Output the [x, y] coordinate of the center of the cell containing the given text.  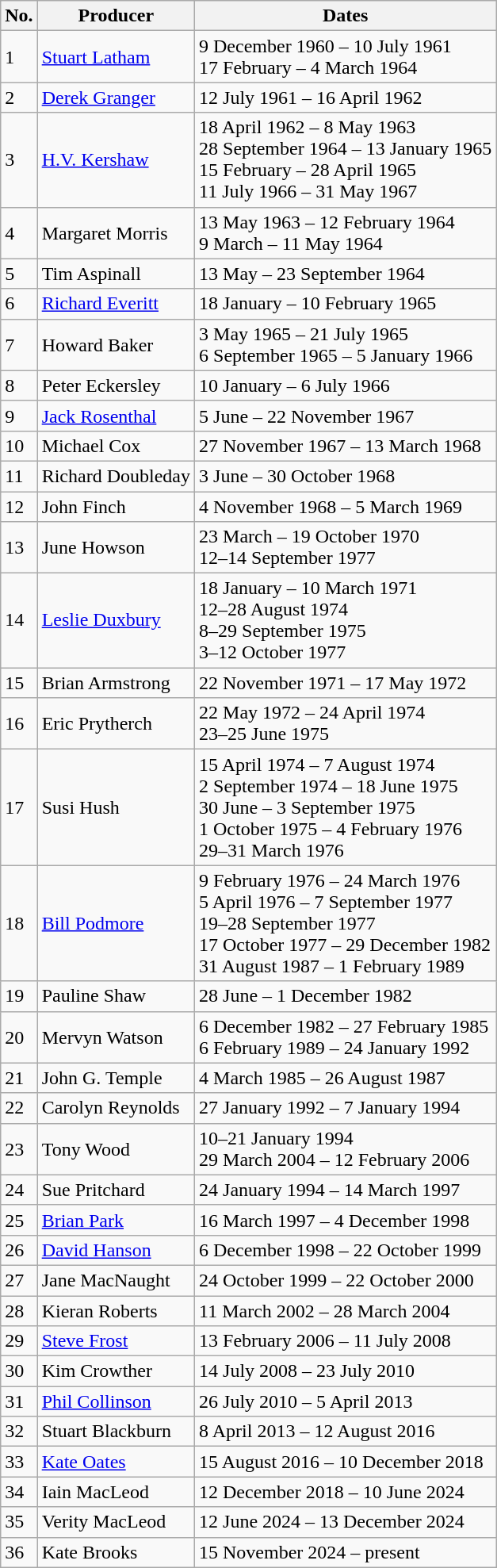
John Finch [116, 507]
27 [19, 1280]
22 November 1971 – 17 May 1972 [346, 683]
David Hanson [116, 1250]
11 March 2002 – 28 March 2004 [346, 1311]
21 [19, 1078]
Eric Prytherch [116, 723]
Margaret Morris [116, 233]
10 January – 6 July 1966 [346, 385]
15 August 2016 – 10 December 2018 [346, 1462]
Verity MacLeod [116, 1522]
15 [19, 683]
4 November 1968 – 5 March 1969 [346, 507]
Michael Cox [116, 446]
Brian Armstrong [116, 683]
33 [19, 1462]
6 [19, 304]
5 June – 22 November 1967 [346, 416]
8 April 2013 – 12 August 2016 [346, 1432]
5 [19, 274]
8 [19, 385]
22 [19, 1108]
18 January – 10 March 1971 12–28 August 19748–29 September 19753–12 October 1977 [346, 620]
12 [19, 507]
23 [19, 1148]
14 July 2008 – 23 July 2010 [346, 1371]
John G. Temple [116, 1078]
Jane MacNaught [116, 1280]
14 [19, 620]
3 June – 30 October 1968 [346, 476]
17 [19, 807]
6 December 1982 – 27 February 19856 February 1989 – 24 January 1992 [346, 1037]
30 [19, 1371]
Leslie Duxbury [116, 620]
13 May – 23 September 1964 [346, 274]
24 October 1999 – 22 October 2000 [346, 1280]
Richard Everitt [116, 304]
3 [19, 160]
32 [19, 1432]
25 [19, 1220]
4 March 1985 – 26 August 1987 [346, 1078]
Stuart Latham [116, 57]
31 [19, 1401]
Carolyn Reynolds [116, 1108]
Kim Crowther [116, 1371]
23 March – 19 October 197012–14 September 1977 [346, 547]
16 March 1997 – 4 December 1998 [346, 1220]
28 June – 1 December 1982 [346, 996]
18 January – 10 February 1965 [346, 304]
15 April 1974 – 7 August 1974 2 September 1974 – 18 June 1975 30 June – 3 September 1975 1 October 1975 – 4 February 1976 29–31 March 1976 [346, 807]
9 February 1976 – 24 March 1976 5 April 1976 – 7 September 197719–28 September 197717 October 1977 – 29 December 198231 August 1987 – 1 February 1989 [346, 923]
16 [19, 723]
4 [19, 233]
1 [19, 57]
13 February 2006 – 11 July 2008 [346, 1341]
9 December 1960 – 10 July 1961 17 February – 4 March 1964 [346, 57]
Brian Park [116, 1220]
34 [19, 1492]
36 [19, 1552]
Howard Baker [116, 344]
Iain MacLeod [116, 1492]
26 [19, 1250]
Susi Hush [116, 807]
Kate Brooks [116, 1552]
13 [19, 547]
18 April 1962 – 8 May 1963 28 September 1964 – 13 January 1965 15 February – 28 April 1965 11 July 1966 – 31 May 1967 [346, 160]
Kate Oates [116, 1462]
11 [19, 476]
26 July 2010 – 5 April 2013 [346, 1401]
28 [19, 1311]
9 [19, 416]
Jack Rosenthal [116, 416]
24 [19, 1190]
Stuart Blackburn [116, 1432]
Sue Pritchard [116, 1190]
12 July 1961 – 16 April 1962 [346, 98]
27 January 1992 – 7 January 1994 [346, 1108]
Richard Doubleday [116, 476]
18 [19, 923]
Steve Frost [116, 1341]
12 December 2018 – 10 June 2024 [346, 1492]
2 [19, 98]
10–21 January 199429 March 2004 – 12 February 2006 [346, 1148]
H.V. Kershaw [116, 160]
27 November 1967 – 13 March 1968 [346, 446]
3 May 1965 – 21 July 1965 6 September 1965 – 5 January 1966 [346, 344]
19 [19, 996]
6 December 1998 – 22 October 1999 [346, 1250]
7 [19, 344]
20 [19, 1037]
Producer [116, 16]
Derek Granger [116, 98]
Dates [346, 16]
Tim Aspinall [116, 274]
24 January 1994 – 14 March 1997 [346, 1190]
29 [19, 1341]
June Howson [116, 547]
12 June 2024 – 13 December 2024 [346, 1522]
Pauline Shaw [116, 996]
Tony Wood [116, 1148]
22 May 1972 – 24 April 1974 23–25 June 1975 [346, 723]
Phil Collinson [116, 1401]
Bill Podmore [116, 923]
Mervyn Watson [116, 1037]
Kieran Roberts [116, 1311]
15 November 2024 – present [346, 1552]
Peter Eckersley [116, 385]
35 [19, 1522]
No. [19, 16]
13 May 1963 – 12 February 1964 9 March – 11 May 1964 [346, 233]
10 [19, 446]
